Identify which cell holds the provided text, then report its (x, y) central coordinate. 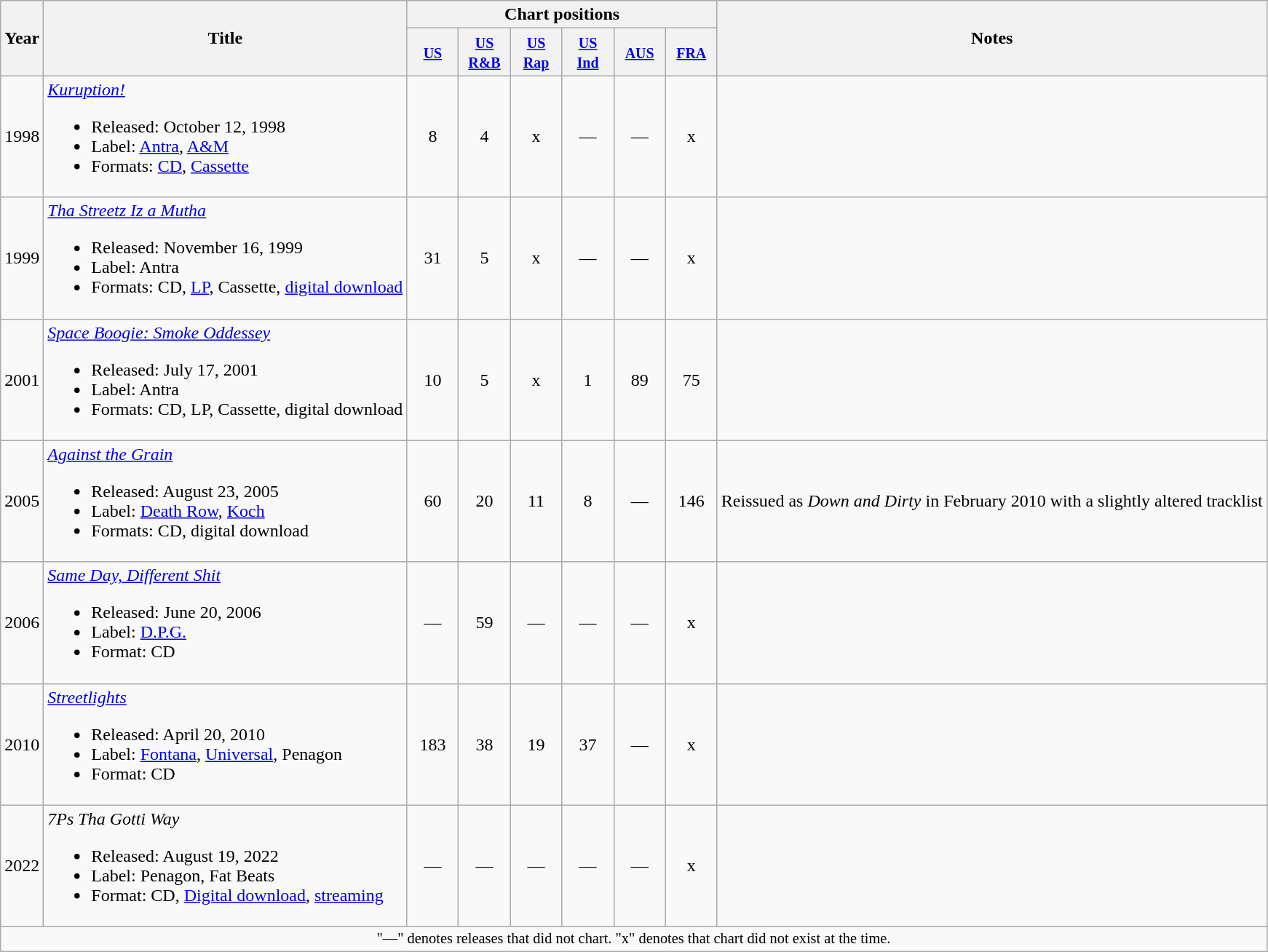
37 (588, 744)
183 (432, 744)
Title (226, 38)
Against the GrainReleased: August 23, 2005Label: Death Row, KochFormats: CD, digital download (226, 501)
Year (22, 38)
7Ps Tha Gotti WayReleased: August 19, 2022Label: Penagon, Fat BeatsFormat: CD, Digital download, streaming (226, 866)
Reissued as Down and Dirty in February 2010 with a slightly altered tracklist (991, 501)
10 (432, 380)
Kuruption!Released: October 12, 1998Label: Antra, A&MFormats: CD, Cassette (226, 137)
AUS (639, 52)
89 (639, 380)
US R&B (485, 52)
"—" denotes releases that did not chart. "x" denotes that chart did not exist at the time. (633, 939)
1 (588, 380)
1999 (22, 258)
2010 (22, 744)
60 (432, 501)
75 (692, 380)
Notes (991, 38)
Same Day, Different ShitReleased: June 20, 2006Label: D.P.G.Format: CD (226, 623)
FRA (692, 52)
59 (485, 623)
Space Boogie: Smoke OddesseyReleased: July 17, 2001Label: AntraFormats: CD, LP, Cassette, digital download (226, 380)
Chart positions (562, 15)
StreetlightsReleased: April 20, 2010Label: Fontana, Universal, PenagonFormat: CD (226, 744)
Tha Streetz Iz a MuthaReleased: November 16, 1999Label: AntraFormats: CD, LP, Cassette, digital download (226, 258)
2001 (22, 380)
US Rap (536, 52)
4 (485, 137)
11 (536, 501)
19 (536, 744)
1998 (22, 137)
38 (485, 744)
2022 (22, 866)
31 (432, 258)
20 (485, 501)
US Ind (588, 52)
2006 (22, 623)
146 (692, 501)
2005 (22, 501)
US (432, 52)
